Capture the cell that displays the provided text and extract its [x, y] central coordinate. 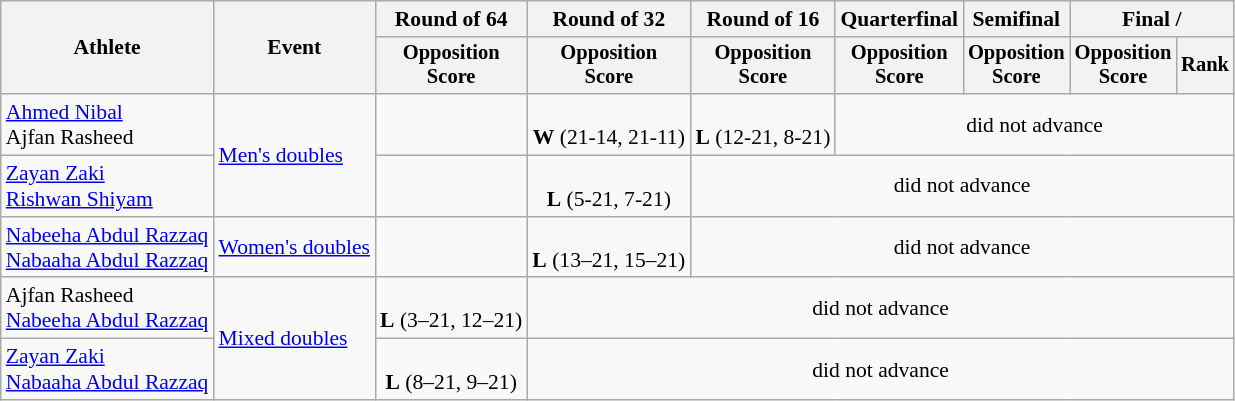
Ahmed NibalAjfan Rasheed [108, 124]
Ajfan RasheedNabeeha Abdul Razzaq [108, 308]
Final / [1152, 19]
L (12-21, 8-21) [762, 124]
Semifinal [1016, 19]
Women's doubles [294, 248]
Round of 64 [451, 19]
Nabeeha Abdul RazzaqNabaaha Abdul Razzaq [108, 248]
Round of 32 [608, 19]
Zayan ZakiNabaaha Abdul Razzaq [108, 370]
Zayan ZakiRishwan Shiyam [108, 186]
L (13–21, 15–21) [608, 248]
Men's doubles [294, 155]
Mixed doubles [294, 339]
L (8–21, 9–21) [451, 370]
W (21-14, 21-11) [608, 124]
L (3–21, 12–21) [451, 308]
Rank [1205, 66]
Athlete [108, 48]
Event [294, 48]
L (5-21, 7-21) [608, 186]
Quarterfinal [899, 19]
Round of 16 [762, 19]
